Determine the (X, Y) coordinate at the center of the cell enclosing the given text.  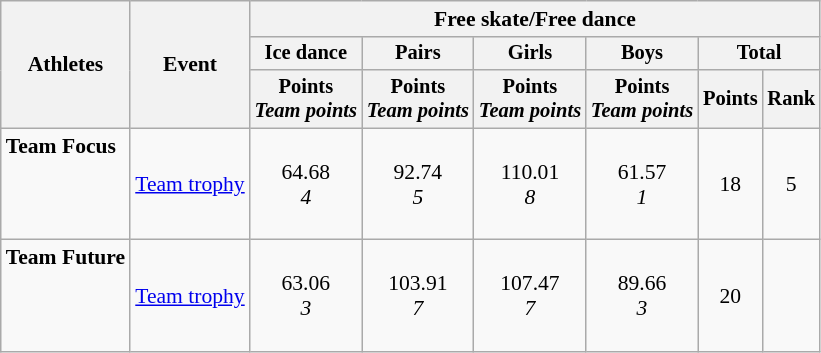
92.745 (418, 184)
Points (730, 99)
Rank (791, 99)
Free skate/Free dance (535, 19)
61.571 (642, 184)
63.063 (306, 296)
5 (791, 184)
Boys (642, 54)
Total (759, 54)
18 (730, 184)
20 (730, 296)
Team Focus (66, 184)
64.684 (306, 184)
Team Future (66, 296)
Ice dance (306, 54)
Pairs (418, 54)
Athletes (66, 64)
Girls (530, 54)
89.663 (642, 296)
103.917 (418, 296)
107.477 (530, 296)
110.018 (530, 184)
Event (190, 64)
